Provide the (X, Y) coordinate of the cell's center where the given text is located.  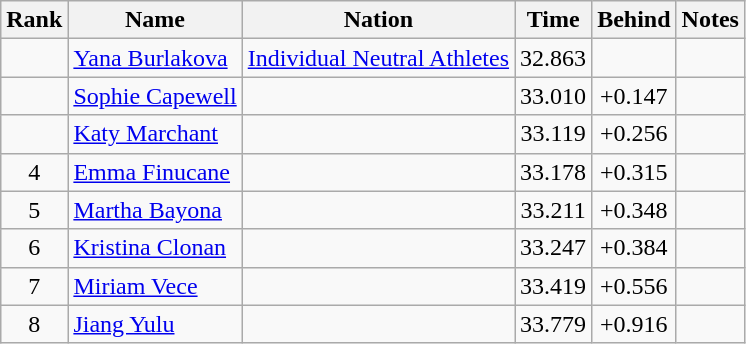
Emma Finucane (155, 172)
6 (34, 248)
Rank (34, 20)
+0.916 (634, 324)
8 (34, 324)
Kristina Clonan (155, 248)
Behind (634, 20)
Time (554, 20)
Nation (378, 20)
Martha Bayona (155, 210)
7 (34, 286)
5 (34, 210)
+0.348 (634, 210)
33.010 (554, 96)
+0.256 (634, 134)
Miriam Vece (155, 286)
33.211 (554, 210)
Sophie Capewell (155, 96)
+0.147 (634, 96)
Notes (710, 20)
33.247 (554, 248)
33.779 (554, 324)
33.419 (554, 286)
Katy Marchant (155, 134)
+0.556 (634, 286)
32.863 (554, 58)
33.178 (554, 172)
Name (155, 20)
Jiang Yulu (155, 324)
33.119 (554, 134)
+0.315 (634, 172)
Individual Neutral Athletes (378, 58)
4 (34, 172)
+0.384 (634, 248)
Yana Burlakova (155, 58)
